Find where the given text appears and provide that cell's center as [X, Y] coordinate. 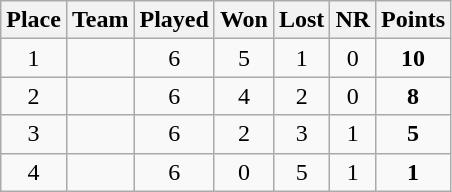
Points [414, 20]
8 [414, 96]
Place [34, 20]
Won [244, 20]
10 [414, 58]
Played [174, 20]
Lost [301, 20]
Team [100, 20]
NR [353, 20]
